Provide the [x, y] coordinate of the cell's center where the given text is located.  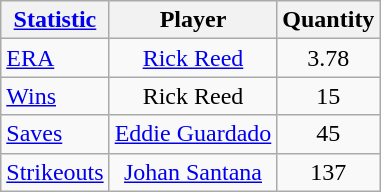
Johan Santana [193, 172]
Strikeouts [55, 172]
Statistic [55, 20]
15 [328, 96]
3.78 [328, 58]
137 [328, 172]
Player [193, 20]
45 [328, 134]
Wins [55, 96]
ERA [55, 58]
Eddie Guardado [193, 134]
Saves [55, 134]
Quantity [328, 20]
